Determine the [x, y] coordinate at the center of the cell enclosing the given text.  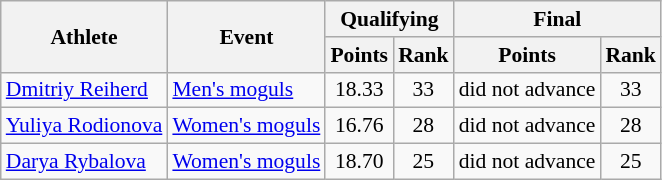
Event [246, 36]
18.70 [359, 162]
Darya Rybalova [84, 162]
Qualifying [389, 19]
Athlete [84, 36]
18.33 [359, 90]
Yuliya Rodionova [84, 126]
16.76 [359, 126]
Men's moguls [246, 90]
Dmitriy Reiherd [84, 90]
Final [558, 19]
